Determine the (x, y) coordinate at the center of the cell enclosing the given text.  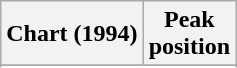
Chart (1994) (72, 34)
Peakposition (189, 34)
